Search for the cell housing the specified text and yield its (x, y) center coordinate. 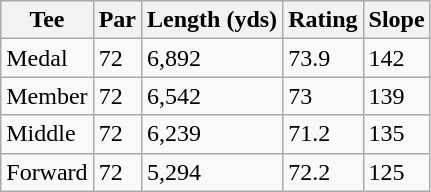
Member (47, 96)
Middle (47, 134)
Forward (47, 172)
Length (yds) (212, 20)
Slope (396, 20)
73.9 (323, 58)
142 (396, 58)
6,239 (212, 134)
Medal (47, 58)
6,542 (212, 96)
5,294 (212, 172)
Par (117, 20)
Rating (323, 20)
135 (396, 134)
139 (396, 96)
72.2 (323, 172)
71.2 (323, 134)
73 (323, 96)
Tee (47, 20)
6,892 (212, 58)
125 (396, 172)
